Extract the (x, y) coordinate from the center of the cell holding the provided text.  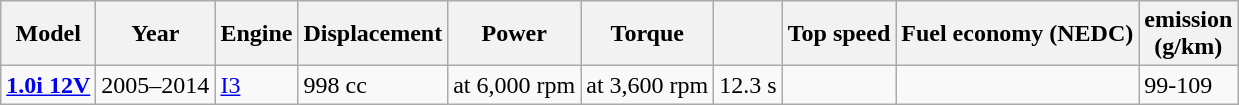
998 cc (373, 85)
Displacement (373, 34)
Year (156, 34)
emission(g/km) (1188, 34)
I3 (256, 85)
2005–2014 (156, 85)
1.0i 12V (48, 85)
at 3,600 rpm (648, 85)
Power (514, 34)
at 6,000 rpm (514, 85)
Engine (256, 34)
Model (48, 34)
Fuel economy (NEDC) (1018, 34)
Torque (648, 34)
Top speed (839, 34)
99-109 (1188, 85)
12.3 s (748, 85)
